Locate the cell with the specified text and output its [x, y] center coordinate. 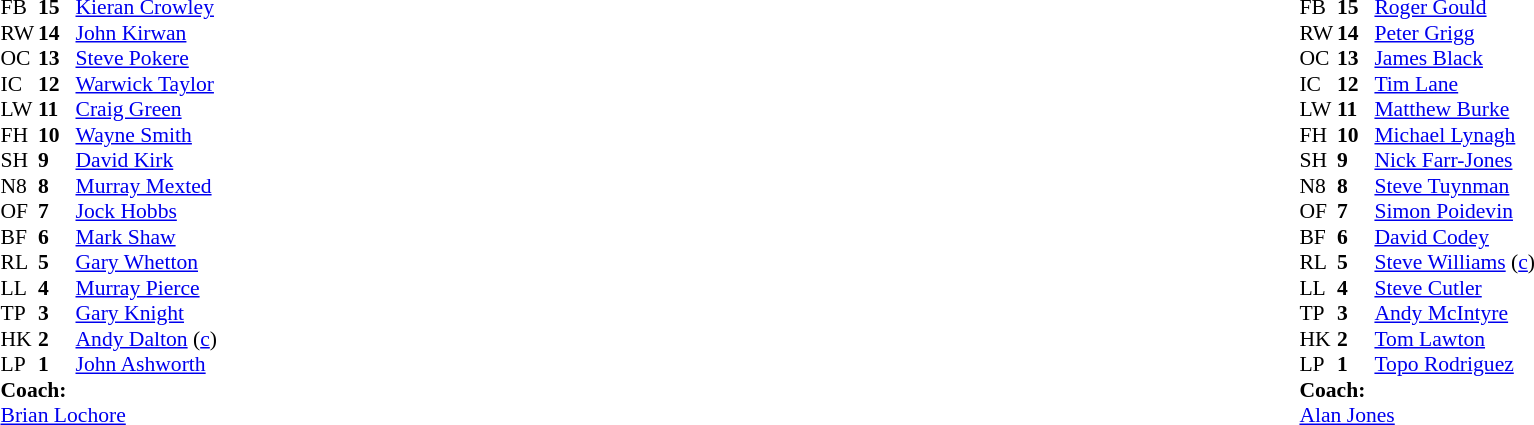
Gary Knight [146, 313]
Warwick Taylor [146, 84]
John Kirwan [146, 33]
Wayne Smith [146, 135]
Mark Shaw [146, 237]
John Ashworth [146, 365]
Andy Dalton (c) [146, 339]
Murray Mexted [146, 186]
Gary Whetton [146, 263]
Murray Pierce [146, 288]
Coach: [108, 390]
David Kirk [146, 161]
Steve Pokere [146, 59]
Jock Hobbs [146, 211]
Craig Green [146, 109]
